Provide the (X, Y) coordinate of the cell's center where the given text is located.  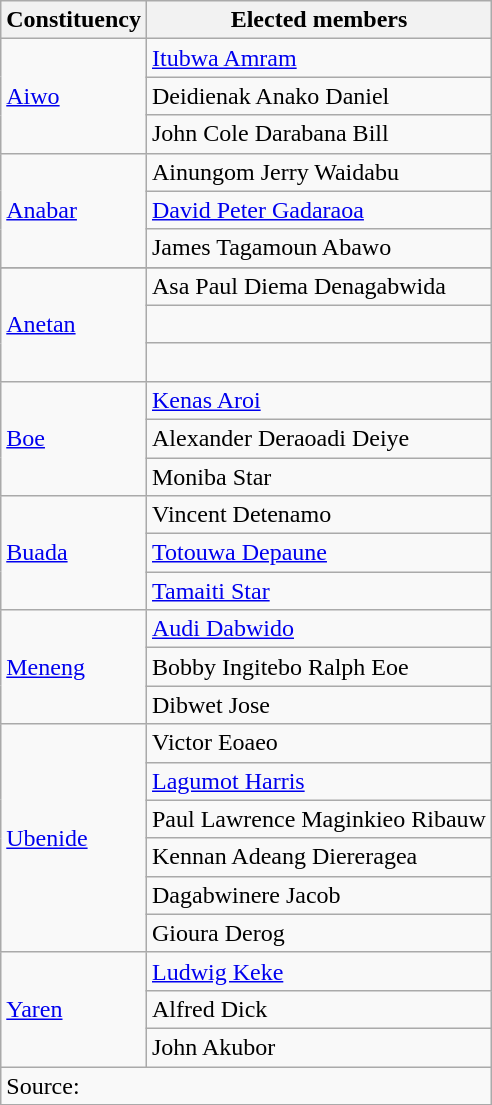
Aiwo (74, 96)
Anabar (74, 210)
Ainungom Jerry Waidabu (318, 172)
Constituency (74, 20)
Buada (74, 553)
Ludwig Keke (318, 971)
Boe (74, 438)
Moniba Star (318, 477)
Elected members (318, 20)
Audi Dabwido (318, 629)
Yaren (74, 1009)
Alfred Dick (318, 1009)
Dibwet Jose (318, 705)
Dagabwinere Jacob (318, 895)
Vincent Detenamo (318, 515)
Ubenide (74, 838)
John Akubor (318, 1047)
Source: (246, 1085)
Bobby Ingitebo Ralph Eoe (318, 667)
Anetan (74, 324)
Tamaiti Star (318, 591)
James Tagamoun Abawo (318, 248)
Alexander Deraoadi Deiye (318, 438)
Kennan Adeang Diereragea (318, 857)
Gioura Derog (318, 933)
Lagumot Harris (318, 781)
Victor Eoaeo (318, 743)
Meneng (74, 667)
Paul Lawrence Maginkieo Ribauw (318, 819)
Totouwa Depaune (318, 553)
David Peter Gadaraoa (318, 210)
Deidienak Anako Daniel (318, 96)
John Cole Darabana Bill (318, 134)
Asa Paul Diema Denagabwida (318, 286)
Itubwa Amram (318, 58)
Kenas Aroi (318, 400)
